Pinpoint the cell where the given text exists, returning its (X, Y) midpoint coordinate. 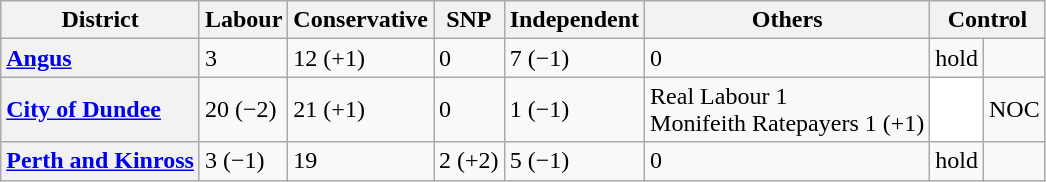
NOC (1015, 110)
2 (+2) (470, 161)
Perth and Kinross (100, 161)
Real Labour 1Monifeith Ratepayers 1 (+1) (788, 110)
Angus (100, 58)
12 (+1) (361, 58)
3 (243, 58)
Conservative (361, 20)
Labour (243, 20)
City of Dundee (100, 110)
Control (988, 20)
20 (−2) (243, 110)
19 (361, 161)
District (100, 20)
SNP (470, 20)
1 (−1) (574, 110)
3 (−1) (243, 161)
Independent (574, 20)
7 (−1) (574, 58)
5 (−1) (574, 161)
21 (+1) (361, 110)
Others (788, 20)
